Identify which cell holds the provided text, then report its (X, Y) central coordinate. 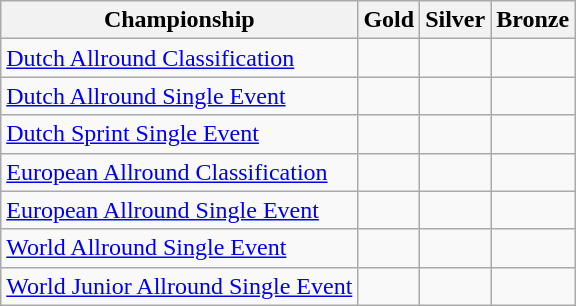
Gold (389, 20)
European Allround Classification (180, 172)
Dutch Allround Single Event (180, 96)
World Junior Allround Single Event (180, 286)
Silver (456, 20)
World Allround Single Event (180, 248)
European Allround Single Event (180, 210)
Championship (180, 20)
Dutch Sprint Single Event (180, 134)
Bronze (533, 20)
Dutch Allround Classification (180, 58)
